Pinpoint the cell where the given text exists, returning its (x, y) midpoint coordinate. 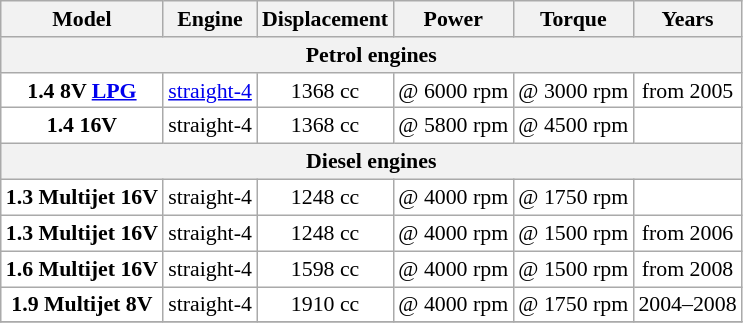
1.4 16V (82, 125)
from 2005 (687, 90)
from 2008 (687, 268)
Model (82, 18)
Engine (210, 18)
@ 6000 rpm (453, 90)
Petrol engines (372, 54)
1.9 Multijet 8V (82, 304)
Torque (573, 18)
from 2006 (687, 233)
Diesel engines (372, 161)
1.4 8V LPG (82, 90)
@ 5800 rpm (453, 125)
Displacement (325, 18)
@ 4500 rpm (573, 125)
1910 cc (325, 304)
1598 cc (325, 268)
2004–2008 (687, 304)
@ 3000 rpm (573, 90)
Power (453, 18)
Years (687, 18)
1.6 Multijet 16V (82, 268)
